Return the [X, Y] coordinate for the center point of the cell that contains the specified text.  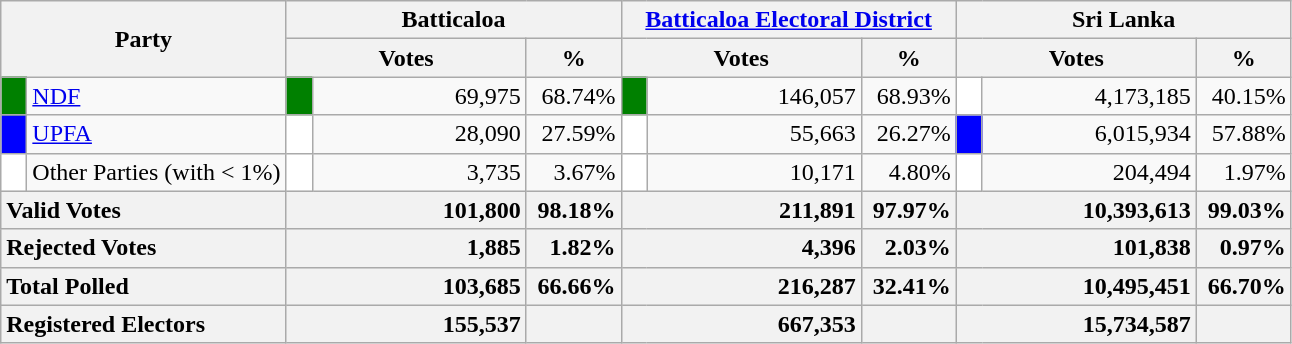
667,353 [741, 324]
NDF [156, 96]
Batticaloa Electoral District [788, 20]
Other Parties (with < 1%) [156, 172]
2.03% [908, 248]
40.15% [1244, 96]
Registered Electors [144, 324]
28,090 [419, 134]
1.97% [1244, 172]
Batticaloa [454, 20]
146,057 [754, 96]
216,287 [741, 286]
103,685 [406, 286]
Valid Votes [144, 210]
32.41% [908, 286]
99.03% [1244, 210]
0.97% [1244, 248]
4,173,185 [1089, 96]
211,891 [741, 210]
UPFA [156, 134]
101,838 [1076, 248]
3,735 [419, 172]
68.74% [574, 96]
Total Polled [144, 286]
68.93% [908, 96]
10,495,451 [1076, 286]
1.82% [574, 248]
10,171 [754, 172]
27.59% [574, 134]
Sri Lanka [1124, 20]
15,734,587 [1076, 324]
66.66% [574, 286]
1,885 [406, 248]
155,537 [406, 324]
66.70% [1244, 286]
10,393,613 [1076, 210]
69,975 [419, 96]
6,015,934 [1089, 134]
Party [144, 39]
4.80% [908, 172]
98.18% [574, 210]
97.97% [908, 210]
26.27% [908, 134]
55,663 [754, 134]
101,800 [406, 210]
3.67% [574, 172]
204,494 [1089, 172]
4,396 [741, 248]
57.88% [1244, 134]
Rejected Votes [144, 248]
